Detect which cell encompasses the target text, then output its (X, Y) center coordinate. 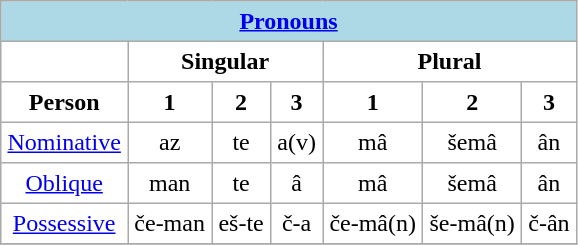
Nominative (64, 142)
a(v) (296, 142)
Singular (226, 61)
če-mâ(n) (373, 223)
Plural (450, 61)
če-man (170, 223)
eš-te (242, 223)
az (170, 142)
Person (64, 102)
č-a (296, 223)
Oblique (64, 183)
Possessive (64, 223)
man (170, 183)
Pronouns (289, 21)
â (296, 183)
č-ân (550, 223)
še-mâ(n) (472, 223)
